Search for the cell housing the specified text and yield its (x, y) center coordinate. 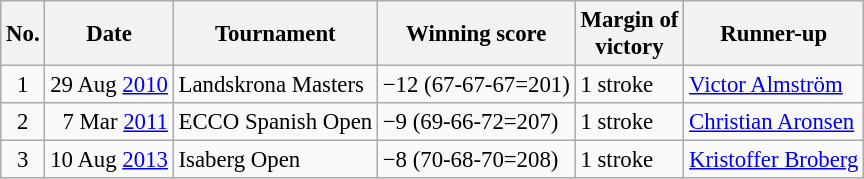
Runner-up (774, 34)
7 Mar 2011 (109, 122)
10 Aug 2013 (109, 160)
−8 (70-68-70=208) (476, 160)
Tournament (275, 34)
29 Aug 2010 (109, 85)
Christian Aronsen (774, 122)
1 (23, 85)
Landskrona Masters (275, 85)
Winning score (476, 34)
Margin ofvictory (630, 34)
Victor Almström (774, 85)
−12 (67-67-67=201) (476, 85)
3 (23, 160)
Isaberg Open (275, 160)
2 (23, 122)
ECCO Spanish Open (275, 122)
No. (23, 34)
Date (109, 34)
Kristoffer Broberg (774, 160)
−9 (69-66-72=207) (476, 122)
